Pinpoint the cell where the given text exists, returning its (X, Y) midpoint coordinate. 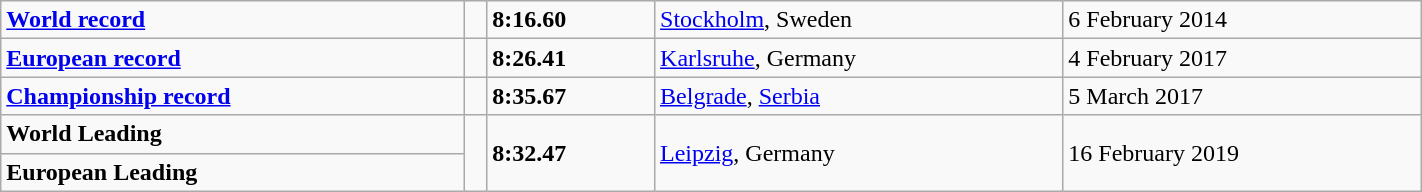
Belgrade, Serbia (859, 96)
Leipzig, Germany (859, 153)
8:35.67 (571, 96)
European Leading (233, 172)
Karlsruhe, Germany (859, 58)
8:16.60 (571, 20)
5 March 2017 (1242, 96)
World Leading (233, 134)
6 February 2014 (1242, 20)
European record (233, 58)
4 February 2017 (1242, 58)
8:32.47 (571, 153)
Championship record (233, 96)
8:26.41 (571, 58)
16 February 2019 (1242, 153)
World record (233, 20)
Stockholm, Sweden (859, 20)
